Find where the given text appears and provide that cell's center as (x, y) coordinate. 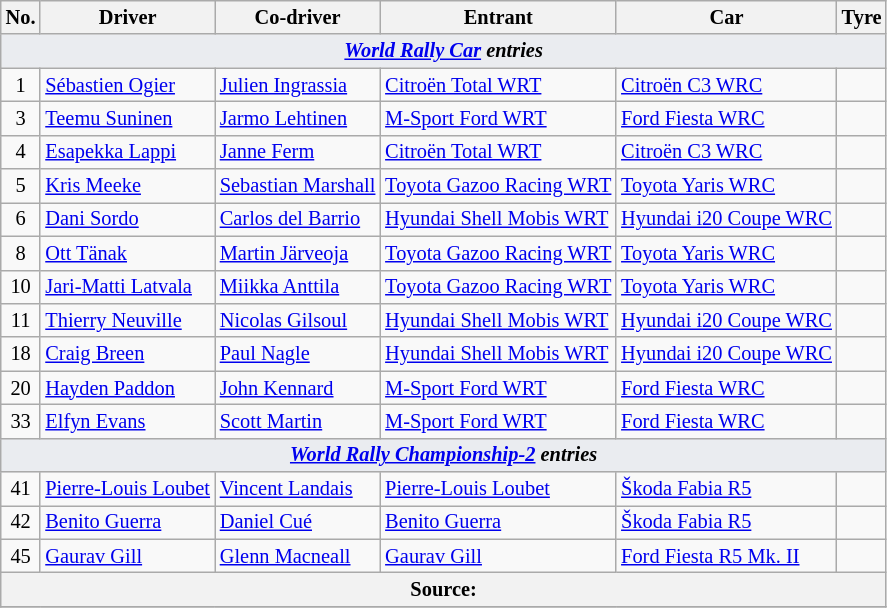
Co-driver (298, 17)
Sebastian Marshall (298, 186)
4 (21, 152)
Ford Fiesta R5 Mk. II (726, 556)
6 (21, 219)
45 (21, 556)
18 (21, 354)
Craig Breen (127, 354)
33 (21, 421)
Julien Ingrassia (298, 85)
Scott Martin (298, 421)
Janne Ferm (298, 152)
Miikka Anttila (298, 287)
Vincent Landais (298, 489)
Ott Tänak (127, 253)
Thierry Neuville (127, 320)
8 (21, 253)
Esapekka Lappi (127, 152)
Paul Nagle (298, 354)
Sébastien Ogier (127, 85)
World Rally Car entries (444, 51)
Driver (127, 17)
Source: (444, 589)
Nicolas Gilsoul (298, 320)
20 (21, 388)
Elfyn Evans (127, 421)
Jari-Matti Latvala (127, 287)
10 (21, 287)
Carlos del Barrio (298, 219)
5 (21, 186)
3 (21, 118)
Car (726, 17)
41 (21, 489)
World Rally Championship-2 entries (444, 455)
Daniel Cué (298, 522)
Dani Sordo (127, 219)
No. (21, 17)
42 (21, 522)
Tyre (862, 17)
John Kennard (298, 388)
Martin Järveoja (298, 253)
Entrant (498, 17)
Hayden Paddon (127, 388)
Glenn Macneall (298, 556)
11 (21, 320)
Jarmo Lehtinen (298, 118)
Teemu Suninen (127, 118)
Kris Meeke (127, 186)
1 (21, 85)
